Search for the cell housing the specified text and yield its (x, y) center coordinate. 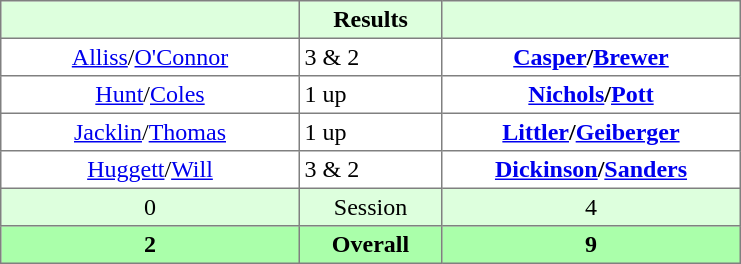
Hunt/Coles (150, 95)
Alliss/O'Connor (150, 57)
Results (370, 20)
Overall (370, 245)
Littler/Geiberger (591, 132)
Dickinson/Sanders (591, 170)
4 (591, 207)
9 (591, 245)
Casper/Brewer (591, 57)
Jacklin/Thomas (150, 132)
Session (370, 207)
0 (150, 207)
Huggett/Will (150, 170)
2 (150, 245)
Nichols/Pott (591, 95)
